Capture the cell that displays the provided text and extract its [X, Y] central coordinate. 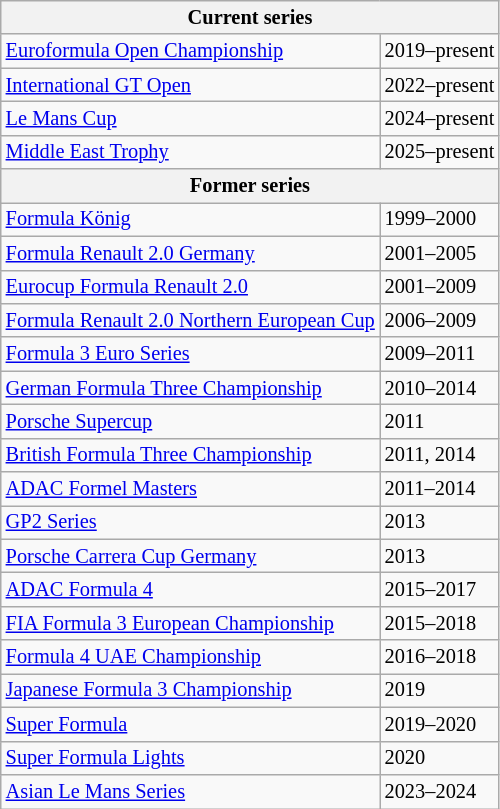
Euroformula Open Championship [190, 51]
2024–present [440, 118]
2006–2009 [440, 320]
2011–2014 [440, 489]
Super Formula Lights [190, 758]
Eurocup Formula Renault 2.0 [190, 287]
2025–present [440, 152]
FIA Formula 3 European Championship [190, 623]
Formula Renault 2.0 Northern European Cup [190, 320]
Le Mans Cup [190, 118]
2023–2024 [440, 791]
2019 [440, 690]
British Formula Three Championship [190, 455]
Formula Renault 2.0 Germany [190, 253]
Asian Le Mans Series [190, 791]
2019–present [440, 51]
2015–2018 [440, 623]
Japanese Formula 3 Championship [190, 690]
2020 [440, 758]
2001–2005 [440, 253]
International GT Open [190, 85]
1999–2000 [440, 219]
2022–present [440, 85]
2016–2018 [440, 657]
ADAC Formel Masters [190, 489]
Current series [250, 17]
Super Formula [190, 724]
Former series [250, 186]
2009–2011 [440, 354]
Porsche Supercup [190, 421]
2019–2020 [440, 724]
Middle East Trophy [190, 152]
2011, 2014 [440, 455]
Formula König [190, 219]
2011 [440, 421]
GP2 Series [190, 522]
German Formula Three Championship [190, 388]
Formula 4 UAE Championship [190, 657]
ADAC Formula 4 [190, 589]
2001–2009 [440, 287]
Porsche Carrera Cup Germany [190, 556]
2015–2017 [440, 589]
2010–2014 [440, 388]
Formula 3 Euro Series [190, 354]
